Extract the (X, Y) coordinate from the center of the cell holding the provided text.  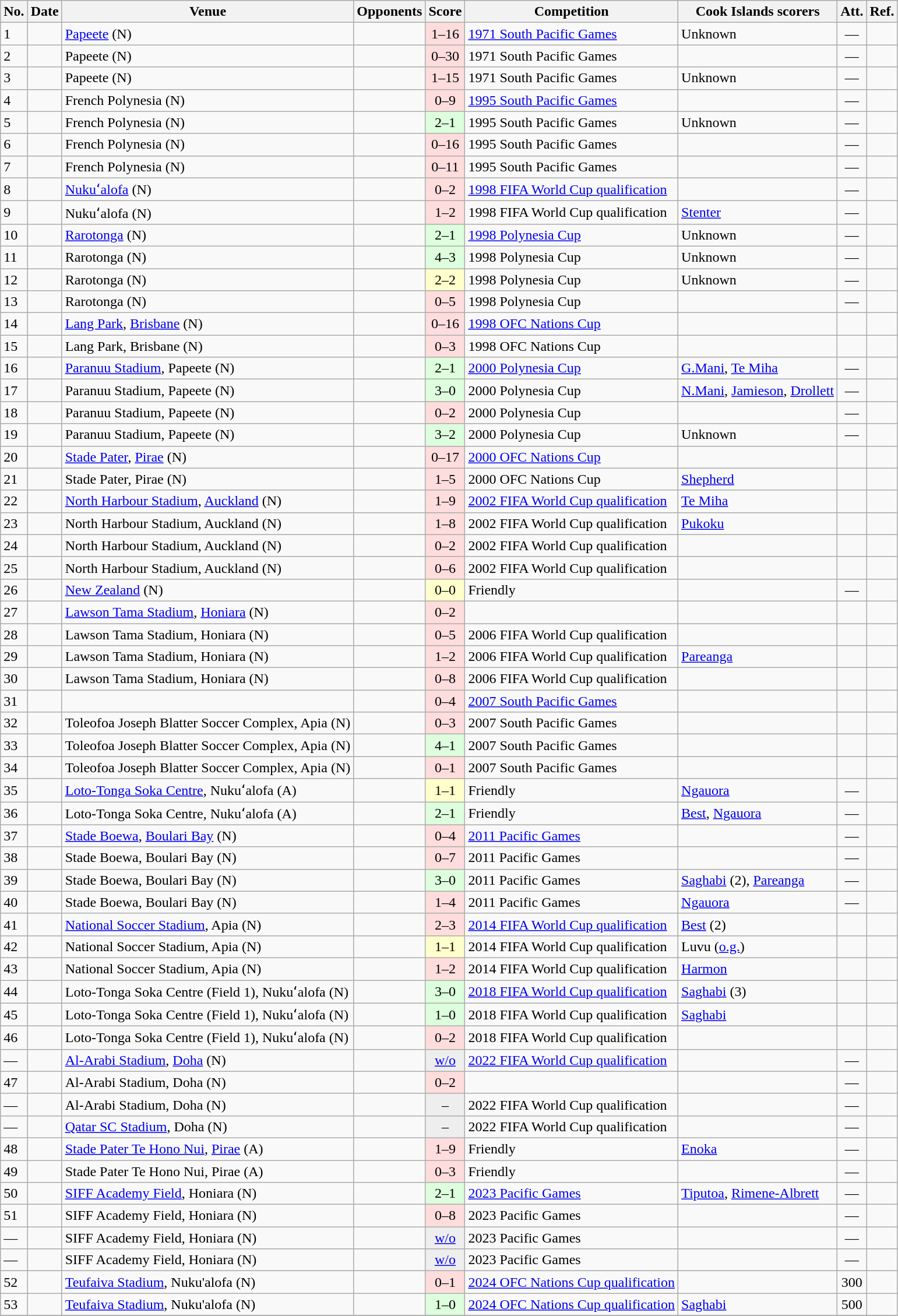
44 (14, 992)
46 (14, 1038)
42 (14, 946)
34 (14, 768)
52 (14, 1282)
35 (14, 790)
Venue (207, 12)
50 (14, 1194)
47 (14, 1082)
4 (14, 100)
37 (14, 836)
28 (14, 635)
14 (14, 324)
Luvu (o.g.) (758, 946)
11 (14, 257)
0–9 (445, 100)
23 (14, 523)
49 (14, 1171)
8 (14, 189)
4–3 (445, 257)
18 (14, 413)
Ref. (882, 12)
500 (852, 1304)
24 (14, 546)
0–30 (445, 56)
0–0 (445, 590)
19 (14, 435)
2 (14, 56)
300 (852, 1282)
31 (14, 701)
36 (14, 814)
15 (14, 346)
1–15 (445, 78)
1–8 (445, 523)
21 (14, 479)
22 (14, 501)
13 (14, 302)
Score (445, 12)
3 (14, 78)
Stenter (758, 213)
3–2 (445, 435)
1–4 (445, 902)
Harmon (758, 969)
48 (14, 1149)
2–3 (445, 924)
27 (14, 612)
1–16 (445, 34)
Competition (572, 12)
2–2 (445, 279)
Pareanga (758, 657)
33 (14, 745)
30 (14, 679)
0–6 (445, 568)
29 (14, 657)
0–11 (445, 167)
38 (14, 858)
Enoka (758, 1149)
N.Mani, Jamieson, Drollett (758, 390)
12 (14, 279)
45 (14, 1015)
6 (14, 145)
1 (14, 34)
7 (14, 167)
No. (14, 12)
16 (14, 368)
4–1 (445, 745)
53 (14, 1304)
Opponents (389, 12)
0–7 (445, 858)
10 (14, 235)
26 (14, 590)
Date (44, 12)
G.Mani, Te Miha (758, 368)
New Zealand (N) (207, 590)
1–5 (445, 479)
20 (14, 457)
41 (14, 924)
Cook Islands scorers (758, 12)
Tiputoa, Rimene-Albrett (758, 1194)
Qatar SC Stadium, Doha (N) (207, 1127)
25 (14, 568)
Best, Ngauora (758, 814)
51 (14, 1216)
0–17 (445, 457)
43 (14, 969)
Shepherd (758, 479)
40 (14, 902)
Pukoku (758, 523)
Att. (852, 12)
17 (14, 390)
Saghabi (2), Pareanga (758, 880)
Best (2) (758, 924)
Te Miha (758, 501)
9 (14, 213)
32 (14, 723)
39 (14, 880)
Saghabi (3) (758, 992)
5 (14, 122)
